Capture the cell that displays the provided text and extract its (X, Y) central coordinate. 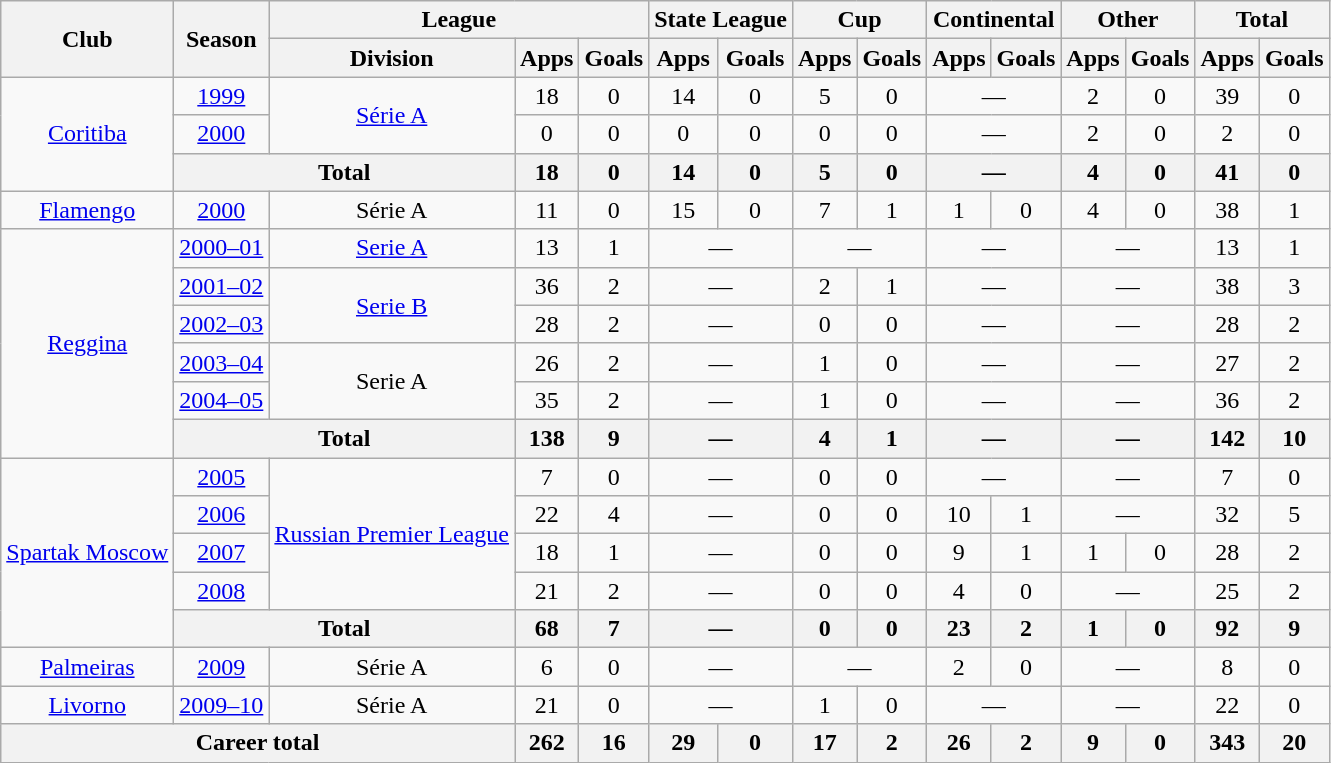
Continental (994, 20)
6 (547, 667)
Livorno (88, 705)
25 (1227, 591)
11 (547, 210)
2003–04 (222, 362)
27 (1227, 362)
State League (721, 20)
16 (614, 743)
262 (547, 743)
2009–10 (222, 705)
8 (1227, 667)
32 (1227, 515)
2005 (222, 477)
2007 (222, 553)
20 (1294, 743)
Division (392, 58)
2000–01 (222, 248)
Cup (859, 20)
Reggina (88, 343)
2001–02 (222, 286)
92 (1227, 629)
2008 (222, 591)
142 (1227, 438)
Palmeiras (88, 667)
2006 (222, 515)
Spartak Moscow (88, 553)
Season (222, 39)
17 (824, 743)
39 (1227, 96)
Flamengo (88, 210)
68 (547, 629)
35 (547, 400)
2004–05 (222, 400)
Russian Premier League (392, 534)
15 (684, 210)
29 (684, 743)
343 (1227, 743)
3 (1294, 286)
Serie B (392, 305)
138 (547, 438)
41 (1227, 172)
2009 (222, 667)
Other (1128, 20)
23 (959, 629)
League (459, 20)
Club (88, 39)
2002–03 (222, 324)
1999 (222, 96)
Coritiba (88, 134)
Career total (258, 743)
